Determine the [x, y] coordinate at the center of the cell enclosing the given text.  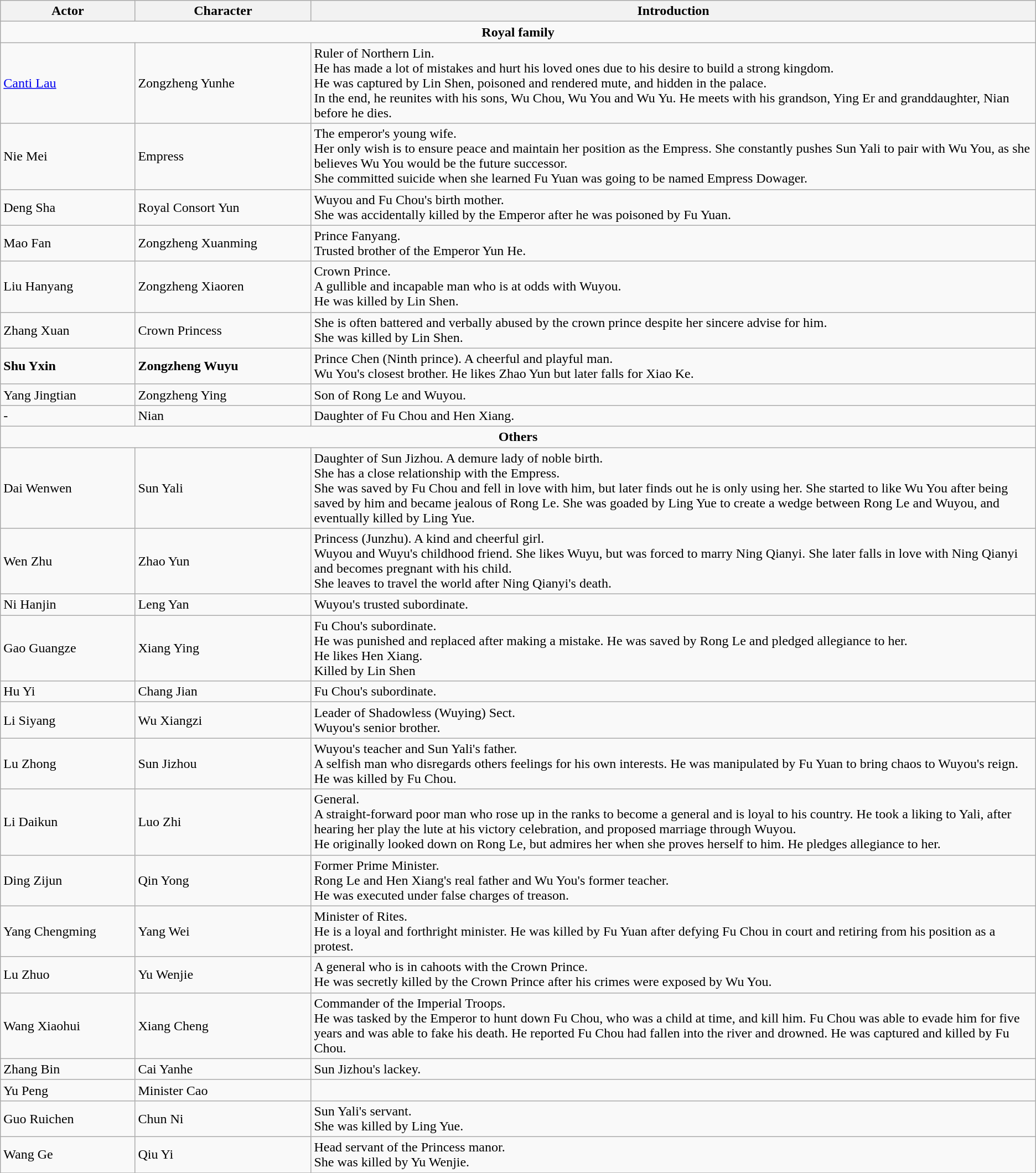
She is often battered and verbally abused by the crown prince despite her sincere advise for him.She was killed by Lin Shen. [673, 330]
Wen Zhu [68, 561]
Li Siyang [68, 720]
Mao Fan [68, 243]
Nian [223, 416]
Sun Jizhou's lackey. [673, 1069]
Actor [68, 11]
Qiu Yi [223, 1154]
Zongzheng Wuyu [223, 366]
Wu Xiangzi [223, 720]
Xiang Ying [223, 648]
Son of Rong Le and Wuyou. [673, 395]
Character [223, 11]
Minister Cao [223, 1090]
Introduction [673, 11]
Ding Zijun [68, 880]
Former Prime Minister.Rong Le and Hen Xiang's real father and Wu You's former teacher.He was executed under false charges of treason. [673, 880]
Lu Zhuo [68, 975]
Sun Jizhou [223, 764]
Prince Fanyang.Trusted brother of the Emperor Yun He. [673, 243]
Shu Yxin [68, 366]
Royal Consort Yun [223, 207]
Yang Wei [223, 931]
Chun Ni [223, 1119]
Yu Peng [68, 1090]
Cai Yanhe [223, 1069]
Prince Chen (Ninth prince). A cheerful and playful man. Wu You's closest brother. He likes Zhao Yun but later falls for Xiao Ke. [673, 366]
Zhang Xuan [68, 330]
Crown Prince.A gullible and incapable man who is at odds with Wuyou.He was killed by Lin Shen. [673, 287]
Empress [223, 156]
Canti Lau [68, 83]
Zongzheng Ying [223, 395]
A general who is in cahoots with the Crown Prince.He was secretly killed by the Crown Prince after his crimes were exposed by Wu You. [673, 975]
Wuyou's trusted subordinate. [673, 605]
Sun Yali [223, 487]
Chang Jian [223, 692]
Wang Ge [68, 1154]
- [68, 416]
Zongzheng Yunhe [223, 83]
Daughter of Fu Chou and Hen Xiang. [673, 416]
Qin Yong [223, 880]
Wang Xiaohui [68, 1026]
Li Daikun [68, 822]
Dai Wenwen [68, 487]
Crown Princess [223, 330]
Zhao Yun [223, 561]
Hu Yi [68, 692]
Lu Zhong [68, 764]
Zhang Bin [68, 1069]
Zongzheng Xiaoren [223, 287]
Liu Hanyang [68, 287]
Yang Chengming [68, 931]
Luo Zhi [223, 822]
Deng Sha [68, 207]
Zongzheng Xuanming [223, 243]
Leng Yan [223, 605]
Others [518, 437]
Xiang Cheng [223, 1026]
Gao Guangze [68, 648]
Sun Yali's servant. She was killed by Ling Yue. [673, 1119]
Yu Wenjie [223, 975]
Head servant of the Princess manor.She was killed by Yu Wenjie. [673, 1154]
Leader of Shadowless (Wuying) Sect.Wuyou's senior brother. [673, 720]
Yang Jingtian [68, 395]
Ni Hanjin [68, 605]
Guo Ruichen [68, 1119]
Wuyou and Fu Chou's birth mother.She was accidentally killed by the Emperor after he was poisoned by Fu Yuan. [673, 207]
Fu Chou's subordinate. [673, 692]
Royal family [518, 32]
Nie Mei [68, 156]
